Extract the [x, y] coordinate from the center of the cell holding the provided text.  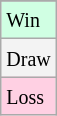
Win [28, 20]
Draw [28, 58]
Loss [28, 96]
